From the cell containing the given text, extract its center point as (x, y) coordinate. 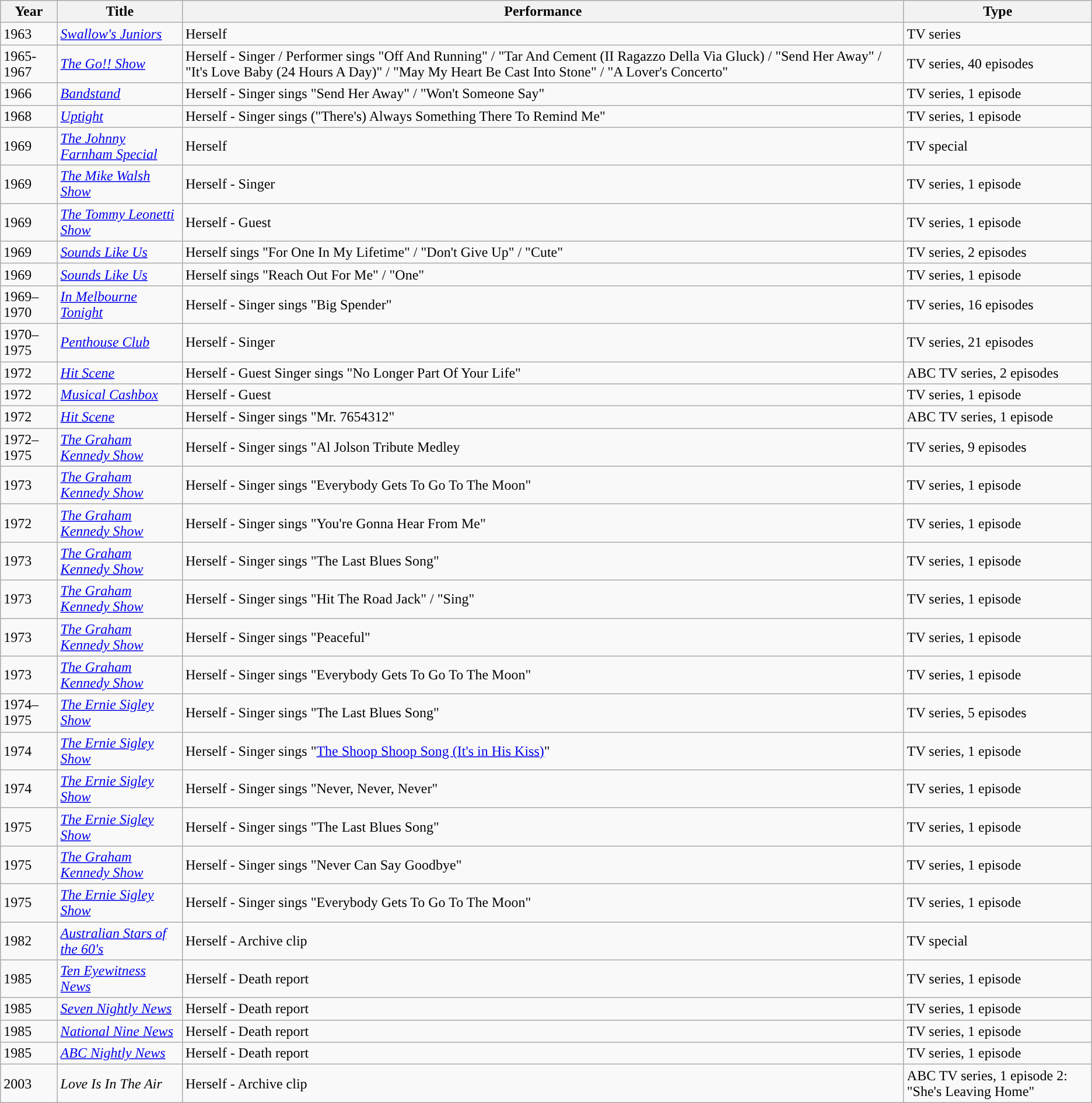
Herself sings "Reach Out For Me" / "One" (542, 274)
1966 (29, 94)
1965-1967 (29, 64)
Herself - Guest Singer sings "No Longer Part Of Your Life" (542, 373)
TV series, 2 episodes (998, 252)
Seven Nightly News (120, 1009)
Penthouse Club (120, 342)
ABC TV series, 1 episode (998, 417)
Ten Eyewitness News (120, 979)
Herself - Singer sings "The Shoop Shoop Song (It's in His Kiss)" (542, 751)
Performance (542, 12)
TV series, 40 episodes (998, 64)
Herself - Singer sings "Never Can Say Goodbye" (542, 865)
Type (998, 12)
Herself - Singer sings "Al Jolson Tribute Medley (542, 447)
Musical Cashbox (120, 395)
In Melbourne Tonight (120, 305)
1982 (29, 941)
ABC TV series, 1 episode 2: "She's Leaving Home" (998, 1083)
TV series, 21 episodes (998, 342)
The Tommy Leonetti Show (120, 222)
Herself - Singer sings "Peaceful" (542, 637)
1972–1975 (29, 447)
TV series, 9 episodes (998, 447)
The Go!! Show (120, 64)
Uptight (120, 116)
National Nine News (120, 1031)
Herself sings "For One In My Lifetime" / "Don't Give Up" / "Cute" (542, 252)
1970–1975 (29, 342)
2003 (29, 1083)
The Mike Walsh Show (120, 184)
Herself - Singer sings "Send Her Away" / "Won't Someone Say" (542, 94)
TV series (998, 34)
ABC TV series, 2 episodes (998, 373)
Year (29, 12)
ABC Nightly News (120, 1053)
The Johnny Farnham Special (120, 146)
1969–1970 (29, 305)
1963 (29, 34)
Herself - Singer sings "Hit The Road Jack" / "Sing" (542, 599)
TV series, 16 episodes (998, 305)
Title (120, 12)
Australian Stars of the 60's (120, 941)
Bandstand (120, 94)
1974–1975 (29, 713)
1968 (29, 116)
Love Is In The Air (120, 1083)
Herself - Singer sings "You're Gonna Hear From Me" (542, 523)
TV series, 5 episodes (998, 713)
Herself - Singer sings "Big Spender" (542, 305)
Herself - Singer sings ("There's) Always Something There To Remind Me" (542, 116)
Herself - Singer sings "Never, Never, Never" (542, 789)
Herself - Singer sings "Mr. 7654312" (542, 417)
Swallow's Juniors (120, 34)
